Pinpoint the cell where the given text exists, returning its [x, y] midpoint coordinate. 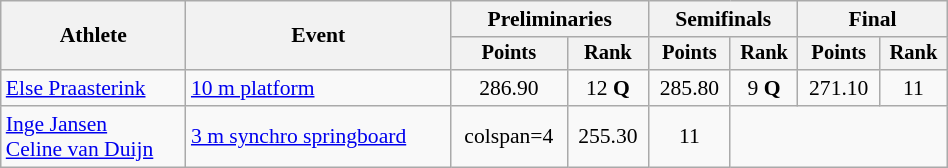
9 Q [764, 88]
Event [318, 36]
10 m platform [318, 88]
Inge Jansen Celine van Duijn [94, 136]
286.90 [509, 88]
Preliminaries [550, 19]
271.10 [839, 88]
Else Praasterink [94, 88]
Final [872, 19]
Athlete [94, 36]
12 Q [608, 88]
3 m synchro springboard [318, 136]
255.30 [608, 136]
Semifinals [724, 19]
colspan=4 [509, 136]
285.80 [690, 88]
